Provide the [X, Y] coordinate of the cell's center where the given text is located.  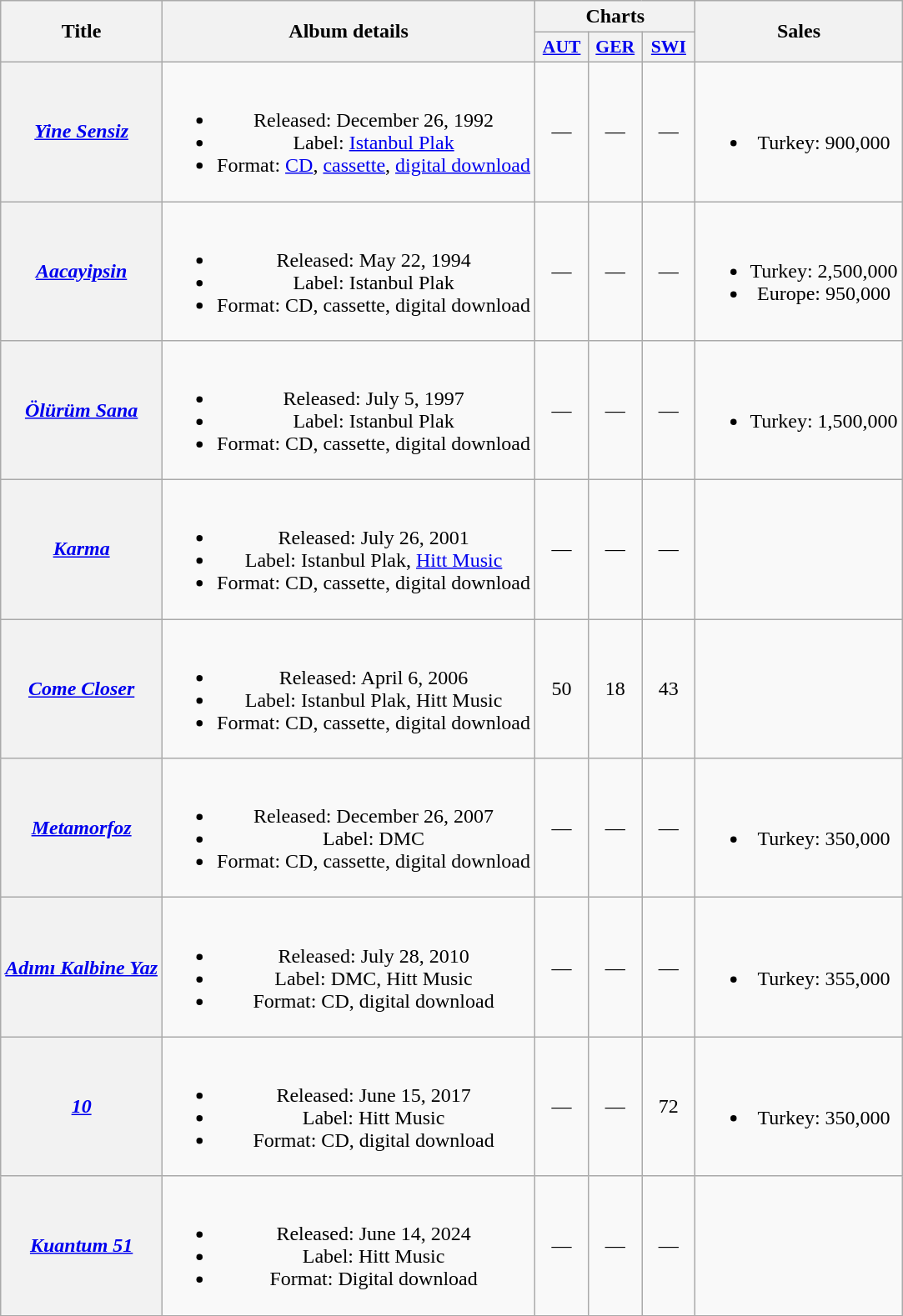
Turkey: 1,500,000 [799, 410]
Released: April 6, 2006Label: Istanbul Plak, Hitt MusicFormat: CD, cassette, digital download [349, 688]
Released: July 5, 1997Label: Istanbul PlakFormat: CD, cassette, digital download [349, 410]
Aacayipsin [82, 272]
Karma [82, 550]
10 [82, 1107]
Kuantum 51 [82, 1245]
Come Closer [82, 688]
Charts [615, 17]
Released: May 22, 1994Label: Istanbul PlakFormat: CD, cassette, digital download [349, 272]
Released: June 15, 2017Label: Hitt MusicFormat: CD, digital download [349, 1107]
Turkey: 2,500,000Europe: 950,000 [799, 272]
Released: December 26, 2007Label: DMCFormat: CD, cassette, digital download [349, 828]
Released: July 26, 2001Label: Istanbul Plak, Hitt MusicFormat: CD, cassette, digital download [349, 550]
18 [615, 688]
GER [615, 48]
Ölürüm Sana [82, 410]
72 [669, 1107]
Released: December 26, 1992Label: Istanbul PlakFormat: CD, cassette, digital download [349, 132]
43 [669, 688]
50 [562, 688]
Metamorfoz [82, 828]
SWI [669, 48]
Sales [799, 32]
Turkey: 355,000 [799, 967]
Released: July 28, 2010Label: DMC, Hitt MusicFormat: CD, digital download [349, 967]
Turkey: 900,000 [799, 132]
Album details [349, 32]
Yine Sensiz [82, 132]
Adımı Kalbine Yaz [82, 967]
Title [82, 32]
AUT [562, 48]
Released: June 14, 2024Label: Hitt MusicFormat: Digital download [349, 1245]
